Output the (x, y) coordinate of the center of the cell containing the given text.  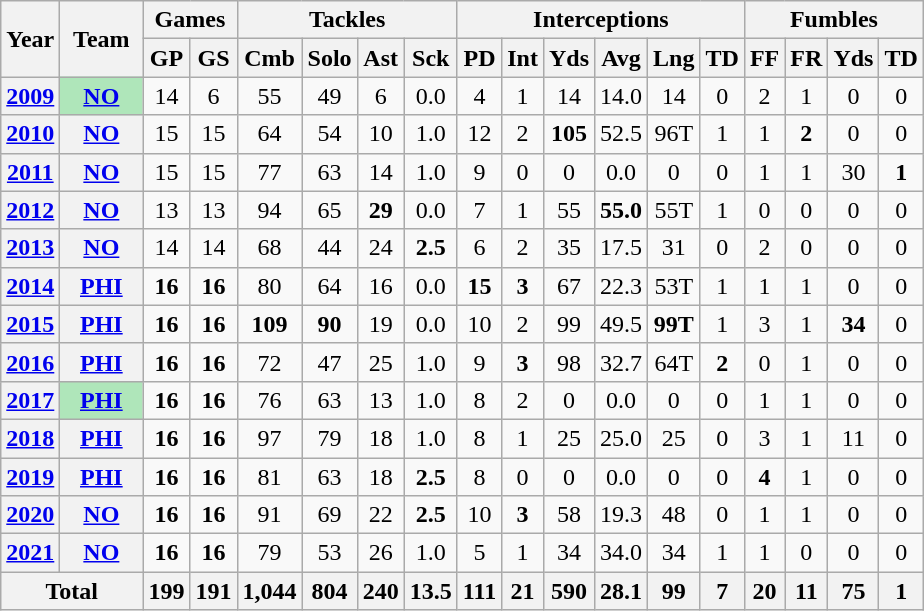
2011 (30, 172)
2017 (30, 400)
13.5 (430, 591)
65 (330, 210)
19 (380, 324)
2019 (30, 477)
804 (330, 591)
31 (674, 248)
Games (190, 20)
30 (854, 172)
Lng (674, 58)
97 (270, 438)
191 (214, 591)
590 (568, 591)
22.3 (622, 286)
12 (479, 134)
99T (674, 324)
FF (764, 58)
2018 (30, 438)
48 (674, 515)
96T (674, 134)
1,044 (270, 591)
14.0 (622, 96)
2016 (30, 362)
49.5 (622, 324)
Team (102, 39)
105 (568, 134)
PD (479, 58)
58 (568, 515)
5 (479, 553)
53T (674, 286)
20 (764, 591)
54 (330, 134)
49 (330, 96)
35 (568, 248)
26 (380, 553)
91 (270, 515)
55.0 (622, 210)
55T (674, 210)
29 (380, 210)
2014 (30, 286)
77 (270, 172)
2009 (30, 96)
Cmb (270, 58)
28.1 (622, 591)
Interceptions (600, 20)
80 (270, 286)
21 (523, 591)
52.5 (622, 134)
2015 (30, 324)
67 (568, 286)
75 (854, 591)
44 (330, 248)
24 (380, 248)
GS (214, 58)
32.7 (622, 362)
25.0 (622, 438)
2010 (30, 134)
53 (330, 553)
Solo (330, 58)
Total (72, 591)
111 (479, 591)
69 (330, 515)
81 (270, 477)
2012 (30, 210)
94 (270, 210)
2013 (30, 248)
2021 (30, 553)
Avg (622, 58)
22 (380, 515)
Sck (430, 58)
Int (523, 58)
72 (270, 362)
Year (30, 39)
19.3 (622, 515)
68 (270, 248)
98 (568, 362)
34.0 (622, 553)
199 (166, 591)
Ast (380, 58)
90 (330, 324)
240 (380, 591)
76 (270, 400)
2020 (30, 515)
FR (806, 58)
64T (674, 362)
109 (270, 324)
17.5 (622, 248)
GP (166, 58)
47 (330, 362)
Tackles (347, 20)
Fumbles (834, 20)
